Scan for the cell matching the given text and deliver its [X, Y] coordinate at center. 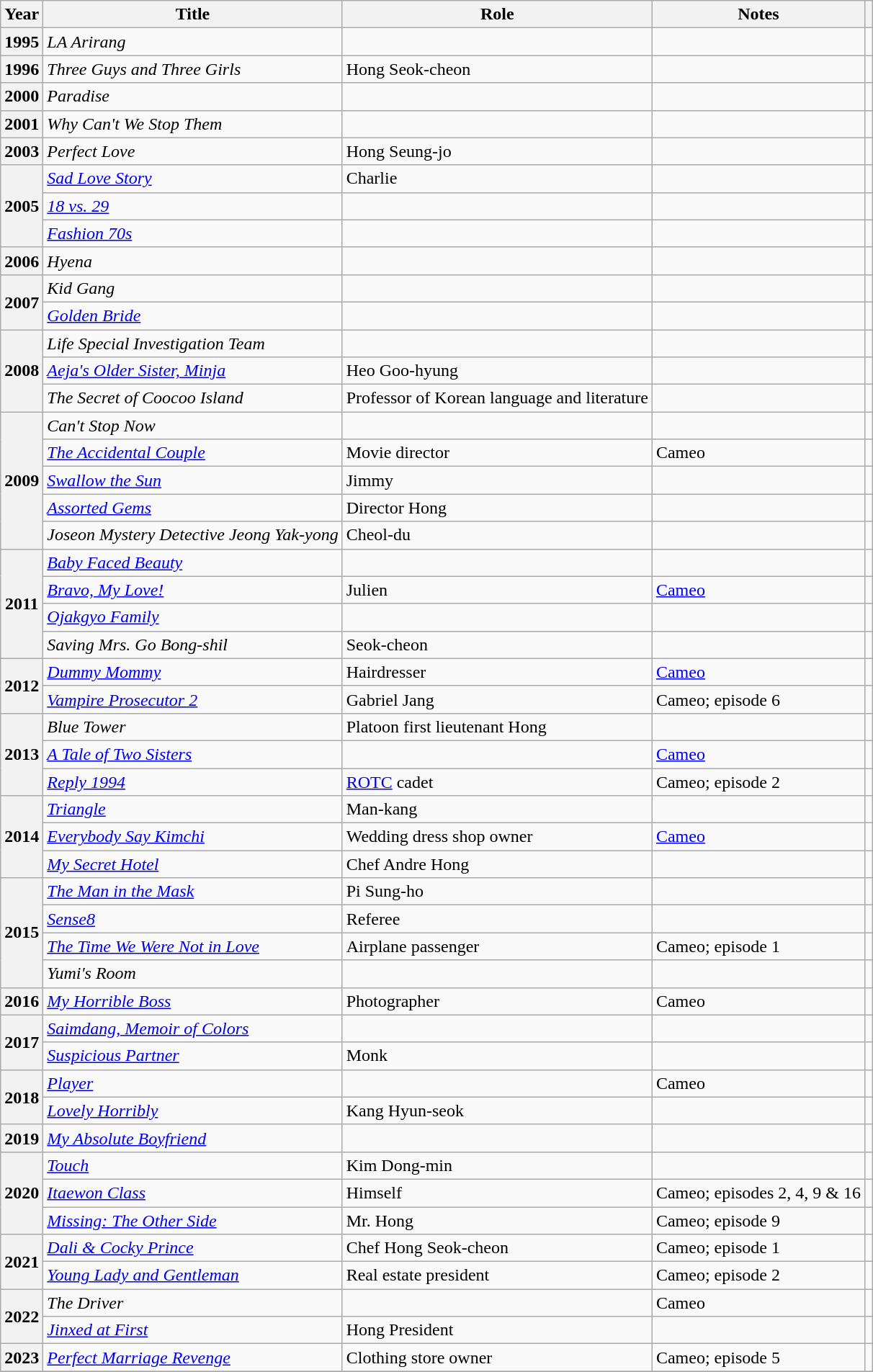
The Accidental Couple [193, 453]
My Horrible Boss [193, 1001]
Vampire Prosecutor 2 [193, 699]
2001 [22, 124]
Hong Seok-cheon [497, 69]
2015 [22, 933]
Cameo; episode 5 [758, 1358]
2019 [22, 1138]
Seok-cheon [497, 645]
Himself [497, 1193]
Title [193, 14]
2000 [22, 97]
2022 [22, 1317]
Photographer [497, 1001]
2023 [22, 1358]
2021 [22, 1262]
Sense8 [193, 919]
2014 [22, 837]
Why Can't We Stop Them [193, 124]
2011 [22, 604]
My Absolute Boyfriend [193, 1138]
Yumi's Room [193, 974]
Professor of Korean language and literature [497, 398]
Cameo; episode 6 [758, 699]
Jinxed at First [193, 1330]
Itaewon Class [193, 1193]
Kim Dong-min [497, 1165]
Blue Tower [193, 727]
Player [193, 1083]
Assorted Gems [193, 508]
Young Lady and Gentleman [193, 1275]
2005 [22, 206]
The Driver [193, 1303]
Ojakgyo Family [193, 617]
Aeja's Older Sister, Minja [193, 371]
2018 [22, 1097]
Perfect Marriage Revenge [193, 1358]
Paradise [193, 97]
Touch [193, 1165]
Saving Mrs. Go Bong-shil [193, 645]
Baby Faced Beauty [193, 562]
Can't Stop Now [193, 426]
Charlie [497, 179]
Missing: The Other Side [193, 1221]
The Man in the Mask [193, 892]
Chef Andre Hong [497, 864]
Pi Sung-ho [497, 892]
2016 [22, 1001]
1995 [22, 42]
1996 [22, 69]
2012 [22, 686]
Mr. Hong [497, 1221]
Joseon Mystery Detective Jeong Yak-yong [193, 535]
Everybody Say Kimchi [193, 837]
Kid Gang [193, 288]
Movie director [497, 453]
Reply 1994 [193, 781]
Golden Bride [193, 315]
The Secret of Coocoo Island [193, 398]
Man-kang [497, 810]
Cameo; episodes 2, 4, 9 & 16 [758, 1193]
Cameo; episode 9 [758, 1221]
Year [22, 14]
ROTC cadet [497, 781]
Lovely Horribly [193, 1111]
2006 [22, 261]
Wedding dress shop owner [497, 837]
Life Special Investigation Team [193, 344]
Dali & Cocky Prince [193, 1248]
Dummy Mommy [193, 672]
Clothing store owner [497, 1358]
Notes [758, 14]
2009 [22, 480]
A Tale of Two Sisters [193, 754]
My Secret Hotel [193, 864]
Triangle [193, 810]
Real estate president [497, 1275]
18 vs. 29 [193, 206]
Bravo, My Love! [193, 590]
Hyena [193, 261]
2003 [22, 151]
2020 [22, 1193]
Hong President [497, 1330]
Julien [497, 590]
Hairdresser [497, 672]
Fashion 70s [193, 233]
Role [497, 14]
2013 [22, 754]
Sad Love Story [193, 179]
Platoon first lieutenant Hong [497, 727]
The Time We Were Not in Love [193, 946]
Kang Hyun-seok [497, 1111]
Heo Goo-hyung [497, 371]
Suspicious Partner [193, 1056]
Referee [497, 919]
Three Guys and Three Girls [193, 69]
2017 [22, 1042]
Airplane passenger [497, 946]
Swallow the Sun [193, 480]
2007 [22, 302]
Director Hong [497, 508]
Perfect Love [193, 151]
LA Arirang [193, 42]
Saimdang, Memoir of Colors [193, 1028]
Jimmy [497, 480]
Hong Seung-jo [497, 151]
Gabriel Jang [497, 699]
2008 [22, 371]
Monk [497, 1056]
Chef Hong Seok-cheon [497, 1248]
Cheol-du [497, 535]
